Pinpoint the cell where the given text exists, returning its (x, y) midpoint coordinate. 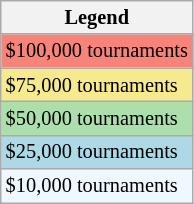
Legend (97, 17)
$50,000 tournaments (97, 118)
$100,000 tournaments (97, 51)
$75,000 tournaments (97, 85)
$10,000 tournaments (97, 186)
$25,000 tournaments (97, 152)
